Output the (X, Y) coordinate of the center of the cell containing the given text.  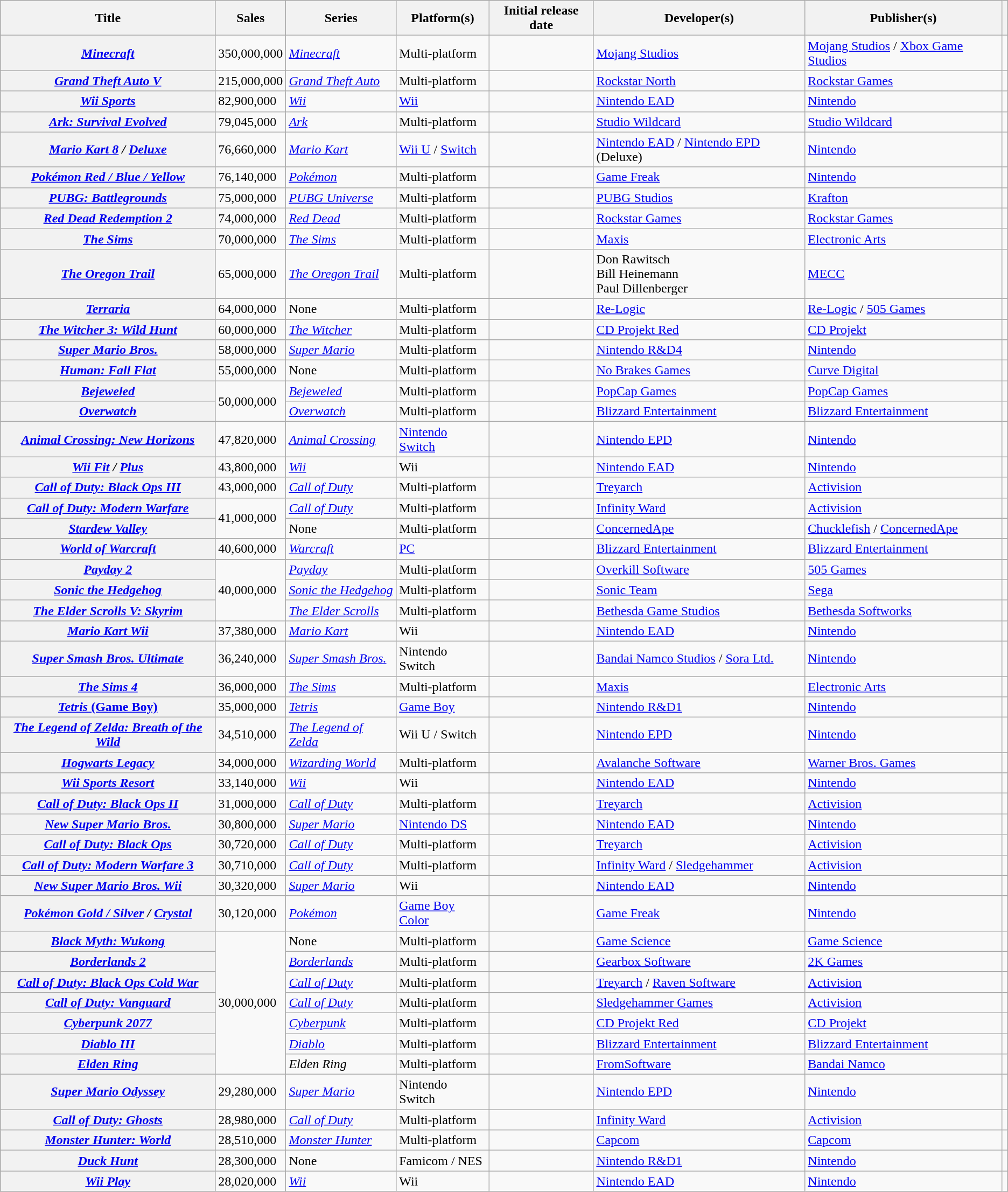
Grand Theft Auto (341, 81)
34,000,000 (251, 763)
Wizarding World (341, 763)
Infinity Ward / Sledgehammer (699, 865)
31,000,000 (251, 804)
Ark (341, 122)
60,000,000 (251, 329)
Borderlands (341, 961)
41,000,000 (251, 518)
28,020,000 (251, 1181)
Bandai Namco (904, 1064)
Sonic Team (699, 590)
Call of Duty: Ghosts (108, 1120)
58,000,000 (251, 350)
Wii Sports (108, 101)
Super Mario Odyssey (108, 1092)
Treyarch / Raven Software (699, 982)
PUBG: Battlegrounds (108, 198)
Call of Duty: Black Ops II (108, 804)
Animal Crossing: New Horizons (108, 440)
Warcraft (341, 549)
28,980,000 (251, 1120)
Sledgehammer Games (699, 1002)
Diablo (341, 1043)
The Legend of Zelda (341, 735)
Game Boy Color (443, 914)
PUBG Universe (341, 198)
Cyberpunk (341, 1023)
Pokémon Gold / Silver / Crystal (108, 914)
Don RawitschBill HeinemannPaul Dillenberger (699, 274)
Wii Sports Resort (108, 783)
30,000,000 (251, 1002)
Mojang Studios / Xbox Game Studios (904, 53)
36,000,000 (251, 687)
Mojang Studios (699, 53)
Sega (904, 590)
40,600,000 (251, 549)
70,000,000 (251, 239)
Terraria (108, 309)
Monster Hunter (341, 1140)
76,140,000 (251, 177)
Borderlands 2 (108, 961)
Super Smash Bros. Ultimate (108, 658)
76,660,000 (251, 150)
36,240,000 (251, 658)
Tetris (Game Boy) (108, 707)
Sales (251, 18)
28,510,000 (251, 1140)
Stardew Valley (108, 528)
Warner Bros. Games (904, 763)
47,820,000 (251, 440)
Curve Digital (904, 371)
Re-Logic (699, 309)
33,140,000 (251, 783)
Krafton (904, 198)
Gearbox Software (699, 961)
PUBG Studios (699, 198)
43,800,000 (251, 467)
37,380,000 (251, 631)
Call of Duty: Vanguard (108, 1002)
Bethesda Game Studios (699, 610)
Wii Fit / Plus (108, 467)
Call of Duty: Modern Warfare (108, 508)
Wii Play (108, 1181)
ConcernedApe (699, 528)
215,000,000 (251, 81)
Animal Crossing (341, 440)
Call of Duty: Black Ops (108, 845)
Nintendo DS (443, 824)
Nintendo EAD / Nintendo EPD (Deluxe) (699, 150)
Payday (341, 569)
Pokémon Red / Blue / Yellow (108, 177)
Grand Theft Auto V (108, 81)
Chucklefish / ConcernedApe (904, 528)
Initial release date (541, 18)
Publisher(s) (904, 18)
43,000,000 (251, 487)
New Super Mario Bros. Wii (108, 886)
64,000,000 (251, 309)
Re-Logic / 505 Games (904, 309)
Nintendo R&D4 (699, 350)
34,510,000 (251, 735)
40,000,000 (251, 590)
Black Myth: Wukong (108, 941)
65,000,000 (251, 274)
79,045,000 (251, 122)
Rockstar North (699, 81)
Call of Duty: Black Ops Cold War (108, 982)
Title (108, 18)
50,000,000 (251, 401)
Avalanche Software (699, 763)
Super Mario Bros. (108, 350)
Series (341, 18)
MECC (904, 274)
Platform(s) (443, 18)
Red Dead (341, 218)
World of Warcraft (108, 549)
75,000,000 (251, 198)
Cyberpunk 2077 (108, 1023)
Game Boy (443, 707)
No Brakes Games (699, 371)
82,900,000 (251, 101)
Call of Duty: Modern Warfare 3 (108, 865)
Hogwarts Legacy (108, 763)
Ark: Survival Evolved (108, 122)
Monster Hunter: World (108, 1140)
Famicom / NES (443, 1161)
The Witcher 3: Wild Hunt (108, 329)
30,800,000 (251, 824)
2K Games (904, 961)
55,000,000 (251, 371)
350,000,000 (251, 53)
FromSoftware (699, 1064)
Diablo III (108, 1043)
Bethesda Softworks (904, 610)
The Legend of Zelda: Breath of the Wild (108, 735)
The Elder Scrolls (341, 610)
Human: Fall Flat (108, 371)
Bandai Namco Studios / Sora Ltd. (699, 658)
Call of Duty: Black Ops III (108, 487)
29,280,000 (251, 1092)
30,710,000 (251, 865)
30,320,000 (251, 886)
New Super Mario Bros. (108, 824)
28,300,000 (251, 1161)
Mario Kart 8 / Deluxe (108, 150)
Super Smash Bros. (341, 658)
Mario Kart Wii (108, 631)
30,120,000 (251, 914)
30,720,000 (251, 845)
505 Games (904, 569)
The Elder Scrolls V: Skyrim (108, 610)
Payday 2 (108, 569)
The Sims 4 (108, 687)
PC (443, 549)
Overkill Software (699, 569)
Tetris (341, 707)
74,000,000 (251, 218)
Red Dead Redemption 2 (108, 218)
35,000,000 (251, 707)
The Witcher (341, 329)
Duck Hunt (108, 1161)
Developer(s) (699, 18)
